Return the (x, y) coordinate for the center point of the cell that contains the specified text.  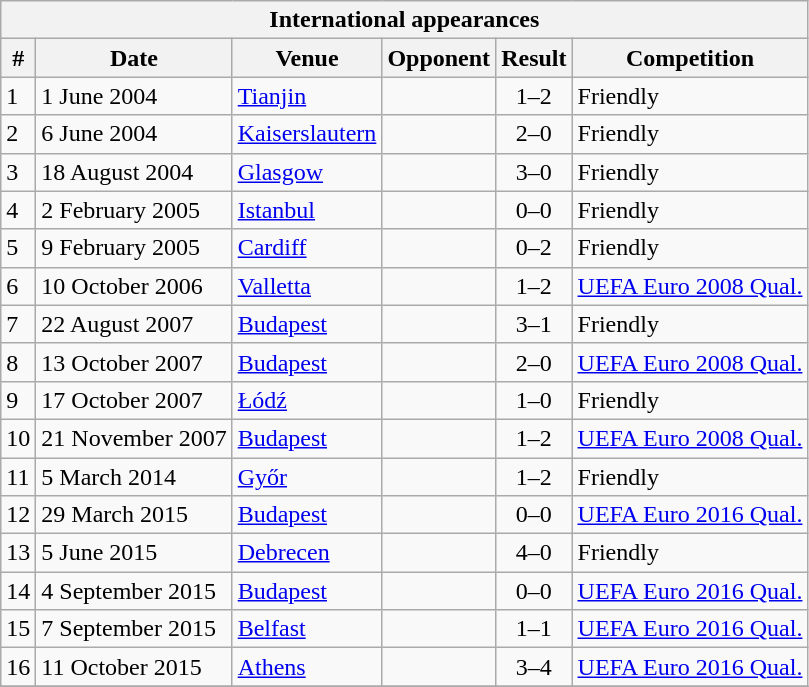
Glasgow (307, 172)
1–1 (534, 629)
Competition (690, 58)
Łódź (307, 400)
4–0 (534, 553)
1 June 2004 (134, 96)
10 October 2006 (134, 286)
0–2 (534, 248)
International appearances (404, 20)
1–0 (534, 400)
1 (18, 96)
Győr (307, 477)
Istanbul (307, 210)
3–0 (534, 172)
22 August 2007 (134, 324)
9 February 2005 (134, 248)
11 October 2015 (134, 667)
17 October 2007 (134, 400)
Tianjin (307, 96)
8 (18, 362)
5 June 2015 (134, 553)
Kaiserslautern (307, 134)
9 (18, 400)
5 (18, 248)
10 (18, 438)
4 (18, 210)
Opponent (439, 58)
2 February 2005 (134, 210)
3–1 (534, 324)
6 June 2004 (134, 134)
13 (18, 553)
Belfast (307, 629)
14 (18, 591)
2 (18, 134)
Date (134, 58)
4 September 2015 (134, 591)
29 March 2015 (134, 515)
Athens (307, 667)
6 (18, 286)
Debrecen (307, 553)
13 October 2007 (134, 362)
3–4 (534, 667)
Cardiff (307, 248)
15 (18, 629)
21 November 2007 (134, 438)
12 (18, 515)
11 (18, 477)
# (18, 58)
3 (18, 172)
18 August 2004 (134, 172)
7 (18, 324)
16 (18, 667)
Venue (307, 58)
Valletta (307, 286)
7 September 2015 (134, 629)
5 March 2014 (134, 477)
Result (534, 58)
